Detect which cell encompasses the target text, then output its (x, y) center coordinate. 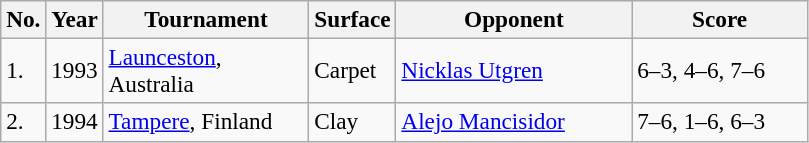
1993 (74, 70)
No. (24, 19)
Score (720, 19)
Carpet (352, 70)
Tampere, Finland (206, 122)
Surface (352, 19)
1994 (74, 122)
Year (74, 19)
7–6, 1–6, 6–3 (720, 122)
Launceston, Australia (206, 70)
6–3, 4–6, 7–6 (720, 70)
2. (24, 122)
Alejo Mancisidor (514, 122)
Tournament (206, 19)
Clay (352, 122)
Nicklas Utgren (514, 70)
1. (24, 70)
Opponent (514, 19)
